Determine the (x, y) coordinate at the center of the cell enclosing the given text.  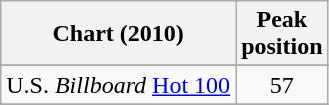
U.S. Billboard Hot 100 (118, 85)
Chart (2010) (118, 34)
Peakposition (282, 34)
57 (282, 85)
